Locate the cell with the specified text and output its (X, Y) center coordinate. 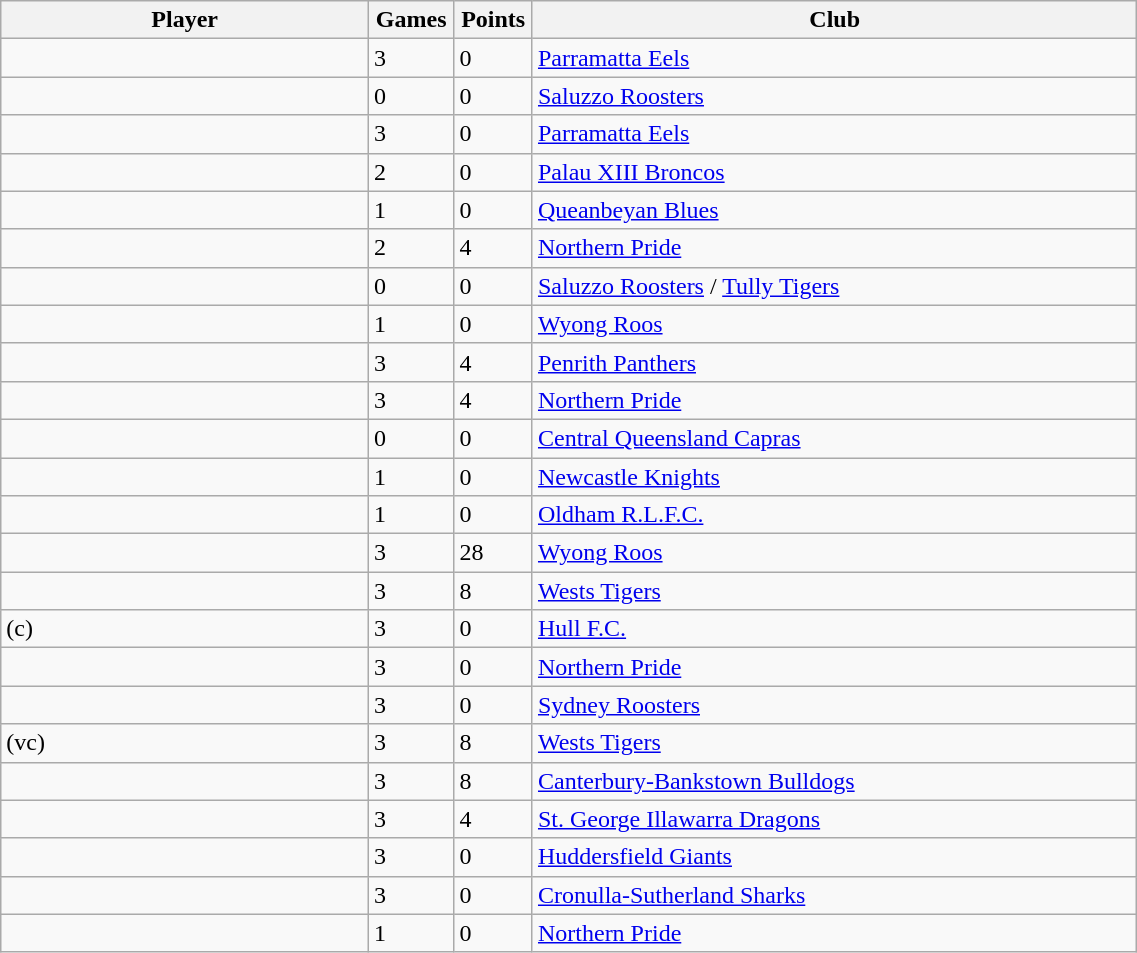
Canterbury-Bankstown Bulldogs (834, 781)
St. George Illawarra Dragons (834, 819)
Sydney Roosters (834, 705)
(c) (185, 629)
Games (412, 20)
Huddersfield Giants (834, 857)
Oldham R.L.F.C. (834, 515)
Cronulla-Sutherland Sharks (834, 895)
Queanbeyan Blues (834, 210)
Penrith Panthers (834, 362)
28 (494, 553)
Player (185, 20)
Newcastle Knights (834, 477)
Saluzzo Roosters / Tully Tigers (834, 286)
Hull F.C. (834, 629)
Saluzzo Roosters (834, 96)
(vc) (185, 743)
Club (834, 20)
Central Queensland Capras (834, 438)
Palau XIII Broncos (834, 172)
Points (494, 20)
